Determine the [x, y] coordinate at the center of the cell enclosing the given text.  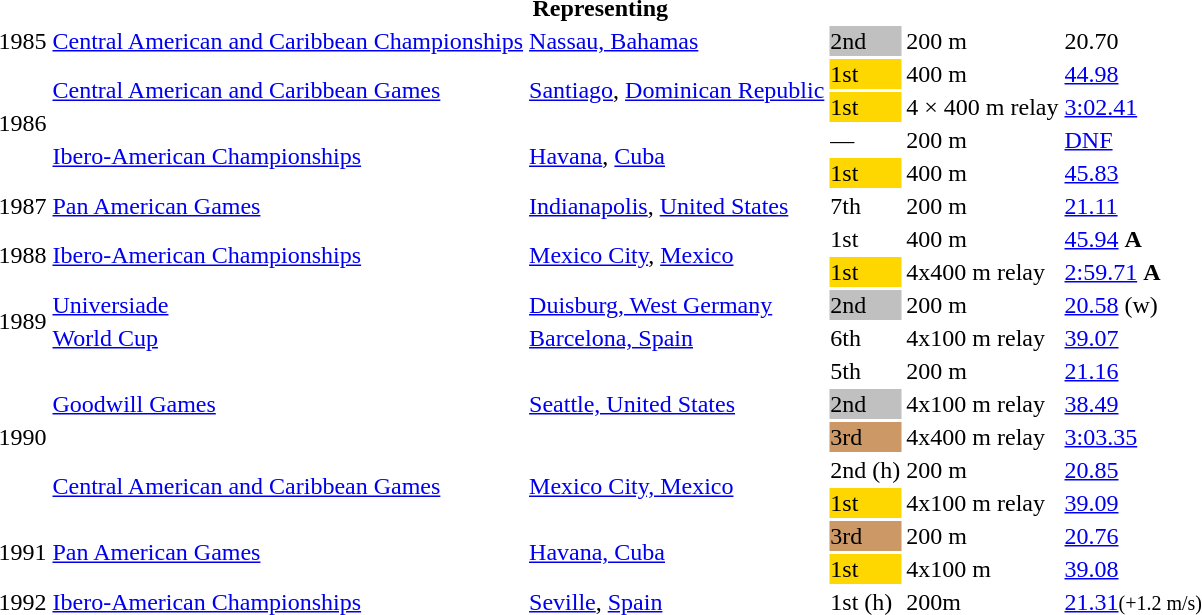
— [866, 140]
World Cup [288, 338]
Duisburg, West Germany [677, 305]
Santiago, Dominican Republic [677, 90]
Central American and Caribbean Championships [288, 41]
Nassau, Bahamas [677, 41]
Indianapolis, United States [677, 206]
Seattle, United States [677, 404]
2nd (h) [866, 470]
Barcelona, Spain [677, 338]
Goodwill Games [288, 404]
6th [866, 338]
Universiade [288, 305]
4x100 m [982, 569]
5th [866, 371]
4 × 400 m relay [982, 107]
7th [866, 206]
